Scan for the cell matching the given text and deliver its [x, y] coordinate at center. 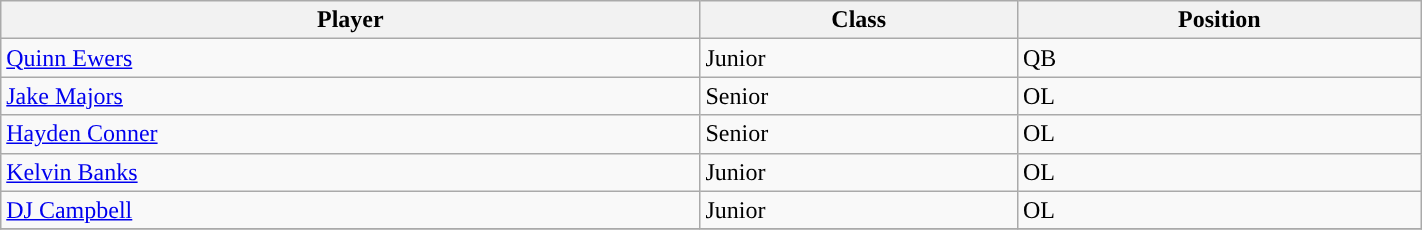
QB [1219, 58]
Quinn Ewers [350, 58]
Kelvin Banks [350, 172]
Player [350, 20]
Jake Majors [350, 96]
Position [1219, 20]
Class [859, 20]
DJ Campbell [350, 210]
Hayden Conner [350, 134]
